Search for the cell housing the specified text and yield its (x, y) center coordinate. 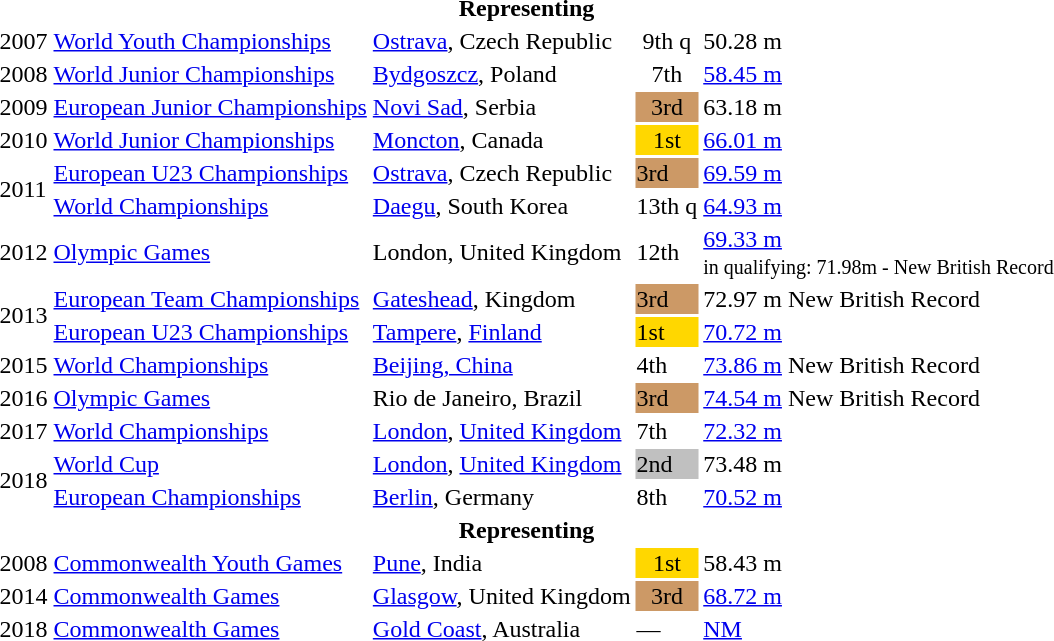
Rio de Janeiro, Brazil (502, 398)
World Cup (210, 464)
European Team Championships (210, 299)
European Junior Championships (210, 107)
8th (667, 497)
13th q (667, 206)
Bydgoszcz, Poland (502, 74)
2nd (667, 464)
Tampere, Finland (502, 332)
Commonwealth Games (210, 596)
4th (667, 365)
World Youth Championships (210, 41)
Pune, India (502, 563)
Daegu, South Korea (502, 206)
Gateshead, Kingdom (502, 299)
Commonwealth Youth Games (210, 563)
European Championships (210, 497)
Berlin, Germany (502, 497)
Glasgow, United Kingdom (502, 596)
Beijing, China (502, 365)
Moncton, Canada (502, 140)
Novi Sad, Serbia (502, 107)
9th q (667, 41)
12th (667, 252)
